Extract the (X, Y) coordinate from the center of the cell holding the provided text.  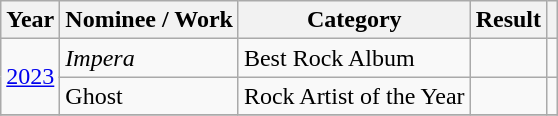
Year (30, 20)
2023 (30, 77)
Best Rock Album (354, 58)
Category (354, 20)
Ghost (150, 96)
Rock Artist of the Year (354, 96)
Impera (150, 58)
Result (508, 20)
Nominee / Work (150, 20)
